Provide the (X, Y) coordinate of the cell's center where the given text is located.  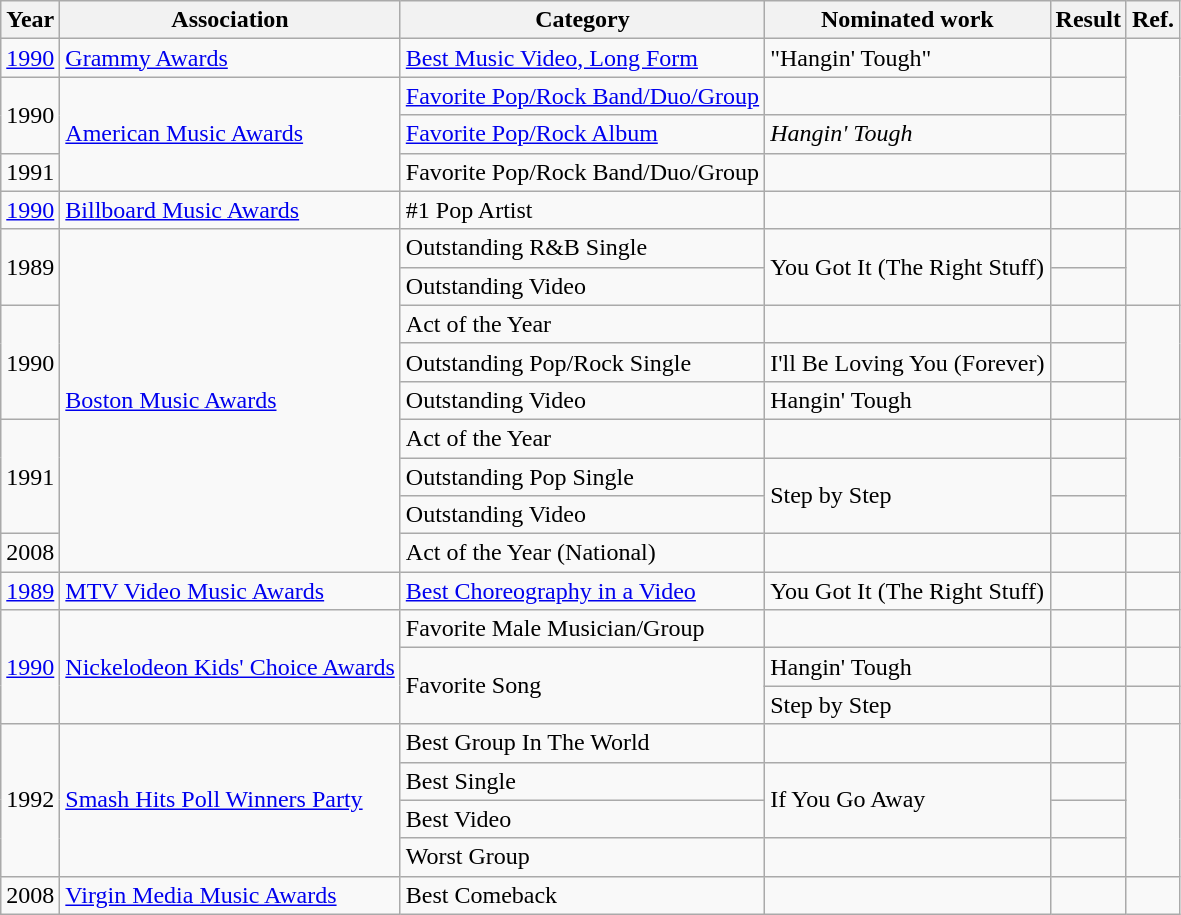
Billboard Music Awards (230, 210)
Best Single (582, 781)
Best Music Video, Long Form (582, 58)
Outstanding Pop Single (582, 477)
Smash Hits Poll Winners Party (230, 800)
Worst Group (582, 857)
Best Group In The World (582, 743)
MTV Video Music Awards (230, 591)
Category (582, 20)
"Hangin' Tough" (908, 58)
Ref. (1152, 20)
If You Go Away (908, 800)
Best Video (582, 819)
Outstanding R&B Single (582, 248)
Outstanding Pop/Rock Single (582, 362)
Virgin Media Music Awards (230, 895)
Association (230, 20)
#1 Pop Artist (582, 210)
Boston Music Awards (230, 400)
Best Comeback (582, 895)
Act of the Year (National) (582, 553)
Favorite Song (582, 686)
Result (1088, 20)
I'll Be Loving You (Forever) (908, 362)
Best Choreography in a Video (582, 591)
American Music Awards (230, 134)
Grammy Awards (230, 58)
Favorite Male Musician/Group (582, 629)
Nominated work (908, 20)
Nickelodeon Kids' Choice Awards (230, 667)
Year (30, 20)
Favorite Pop/Rock Album (582, 134)
1992 (30, 800)
